Capture the cell that displays the provided text and extract its [X, Y] central coordinate. 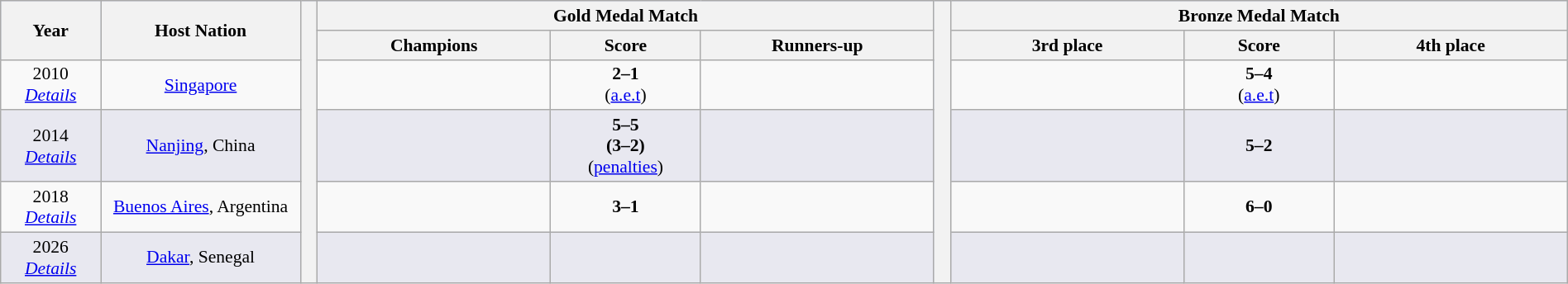
5–2 [1259, 147]
2010Details [51, 84]
Host Nation [201, 30]
Bronze Medal Match [1259, 16]
2026Details [51, 258]
4th place [1451, 45]
6–0 [1259, 206]
Nanjing, China [201, 147]
3rd place [1067, 45]
5–5(3–2) (penalties) [625, 147]
2014Details [51, 147]
Singapore [201, 84]
Champions [434, 45]
Buenos Aires, Argentina [201, 206]
Dakar, Senegal [201, 258]
Gold Medal Match [626, 16]
2018Details [51, 206]
2–1(a.e.t) [625, 84]
Year [51, 30]
Runners-up [817, 45]
3–1 [625, 206]
5–4(a.e.t) [1259, 84]
